Search for the cell housing the specified text and yield its [X, Y] center coordinate. 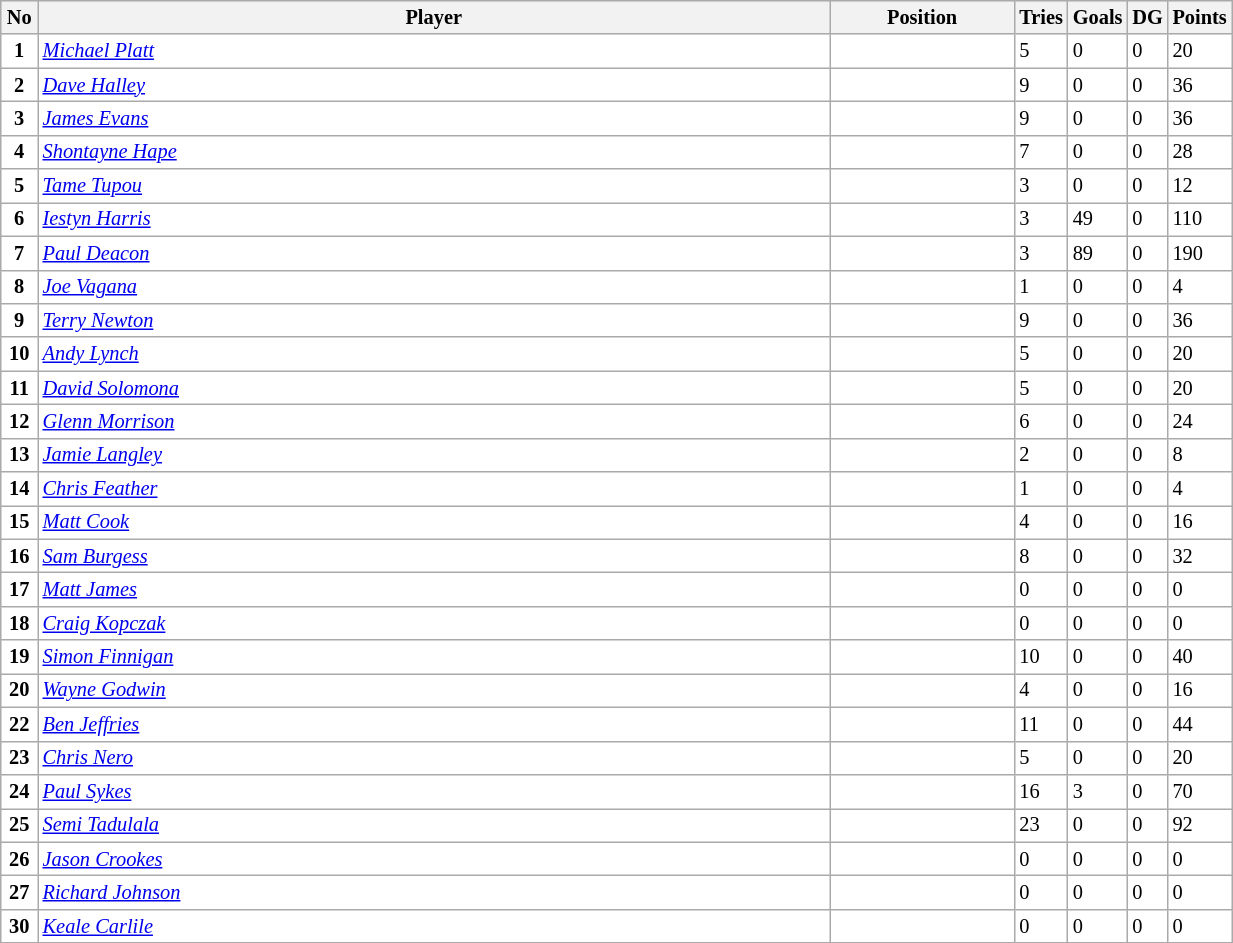
No [20, 17]
32 [1200, 556]
89 [1098, 253]
James Evans [434, 118]
30 [20, 926]
19 [20, 657]
13 [20, 455]
Semi Tadulala [434, 825]
Chris Nero [434, 758]
14 [20, 489]
Sam Burgess [434, 556]
Simon Finnigan [434, 657]
Player [434, 17]
Ben Jeffries [434, 724]
Goals [1098, 17]
Andy Lynch [434, 354]
Richard Johnson [434, 892]
Matt James [434, 589]
Shontayne Hape [434, 152]
17 [20, 589]
Wayne Godwin [434, 690]
Michael Platt [434, 51]
25 [20, 825]
110 [1200, 219]
18 [20, 623]
22 [20, 724]
Paul Sykes [434, 791]
Position [922, 17]
40 [1200, 657]
49 [1098, 219]
Glenn Morrison [434, 421]
Terry Newton [434, 320]
Keale Carlile [434, 926]
Jamie Langley [434, 455]
Matt Cook [434, 522]
Joe Vagana [434, 287]
Paul Deacon [434, 253]
David Solomona [434, 388]
Points [1200, 17]
28 [1200, 152]
70 [1200, 791]
Craig Kopczak [434, 623]
Tame Tupou [434, 186]
Iestyn Harris [434, 219]
Tries [1040, 17]
190 [1200, 253]
15 [20, 522]
Jason Crookes [434, 859]
Chris Feather [434, 489]
26 [20, 859]
27 [20, 892]
92 [1200, 825]
Dave Halley [434, 85]
44 [1200, 724]
DG [1147, 17]
